Output the [X, Y] coordinate of the center of the cell containing the given text.  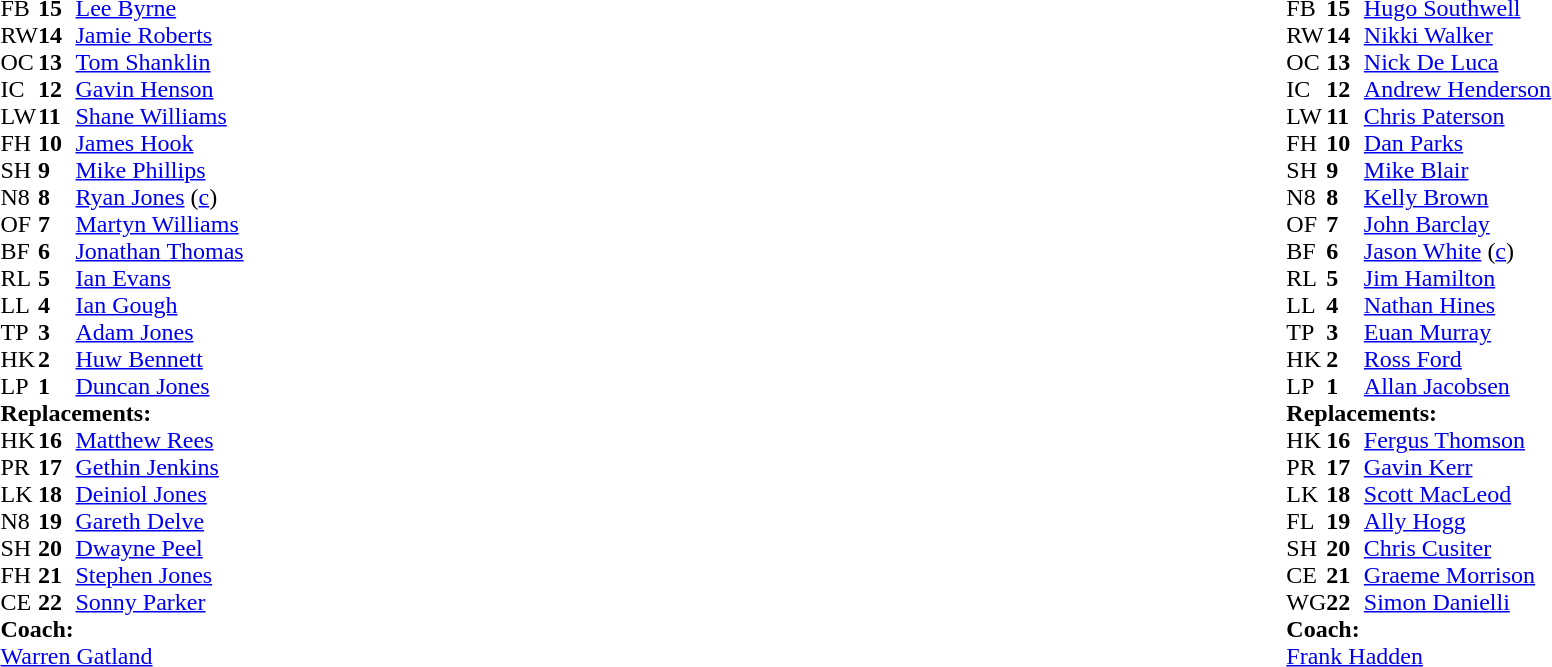
Shane Williams [160, 116]
Gavin Kerr [1458, 468]
James Hook [160, 144]
WG [1306, 602]
Gareth Delve [160, 522]
Huw Bennett [160, 360]
Jim Hamilton [1458, 278]
Sonny Parker [160, 602]
Ian Gough [160, 306]
Ross Ford [1458, 360]
Chris Paterson [1458, 116]
Jonathan Thomas [160, 252]
Jason White (c) [1458, 252]
Stephen Jones [160, 576]
Nathan Hines [1458, 306]
John Barclay [1458, 224]
Allan Jacobsen [1458, 386]
Deiniol Jones [160, 494]
Tom Shanklin [160, 62]
Duncan Jones [160, 386]
Andrew Henderson [1458, 90]
Kelly Brown [1458, 198]
Graeme Morrison [1458, 576]
Adam Jones [160, 332]
Jamie Roberts [160, 36]
Ian Evans [160, 278]
Mike Phillips [160, 170]
Simon Danielli [1458, 602]
Dan Parks [1458, 144]
Fergus Thomson [1458, 440]
Chris Cusiter [1458, 548]
Gethin Jenkins [160, 468]
Nick De Luca [1458, 62]
Matthew Rees [160, 440]
Scott MacLeod [1458, 494]
Ryan Jones (c) [160, 198]
Martyn Williams [160, 224]
Dwayne Peel [160, 548]
FL [1306, 522]
Ally Hogg [1458, 522]
Nikki Walker [1458, 36]
Mike Blair [1458, 170]
Euan Murray [1458, 332]
Gavin Henson [160, 90]
